Capture the cell that displays the provided text and extract its (x, y) central coordinate. 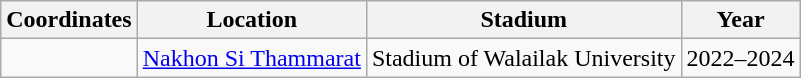
Location (252, 20)
Coordinates (69, 20)
Year (740, 20)
2022–2024 (740, 58)
Stadium (524, 20)
Stadium of Walailak University (524, 58)
Nakhon Si Thammarat (252, 58)
